Output the (X, Y) coordinate of the center of the cell containing the given text.  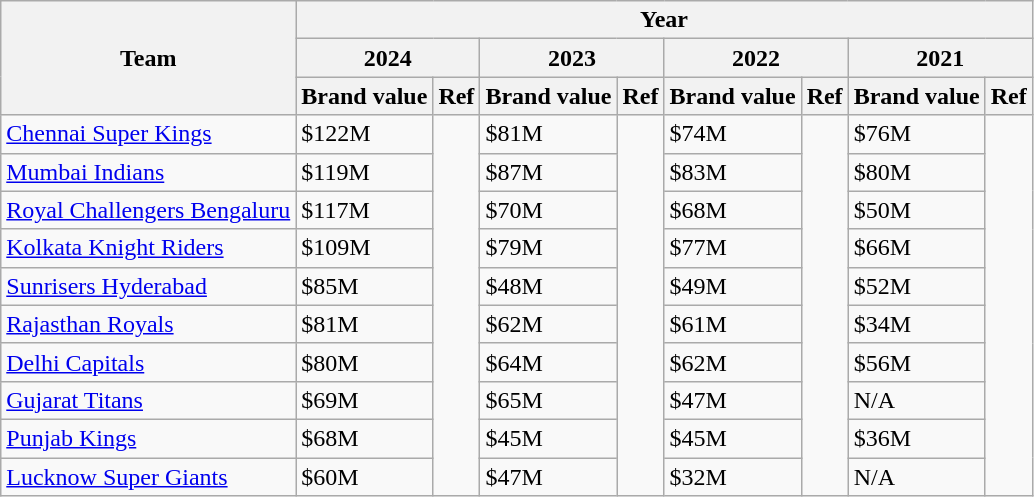
$83M (732, 172)
2024 (388, 58)
Gujarat Titans (148, 400)
$65M (548, 400)
$34M (916, 324)
$66M (916, 248)
$61M (732, 324)
$76M (916, 134)
Chennai Super Kings (148, 134)
$122M (364, 134)
Punjab Kings (148, 438)
$36M (916, 438)
$87M (548, 172)
Sunrisers Hyderabad (148, 286)
Kolkata Knight Riders (148, 248)
Team (148, 58)
$50M (916, 210)
Delhi Capitals (148, 362)
Lucknow Super Giants (148, 477)
Royal Challengers Bengaluru (148, 210)
$119M (364, 172)
2021 (940, 58)
$85M (364, 286)
$49M (732, 286)
$64M (548, 362)
$70M (548, 210)
Rajasthan Royals (148, 324)
$60M (364, 477)
$32M (732, 477)
2022 (756, 58)
$79M (548, 248)
$74M (732, 134)
$77M (732, 248)
Year (664, 20)
$109M (364, 248)
$56M (916, 362)
$117M (364, 210)
Mumbai Indians (148, 172)
$69M (364, 400)
$48M (548, 286)
2023 (572, 58)
$52M (916, 286)
